Capture the cell that displays the provided text and extract its [X, Y] central coordinate. 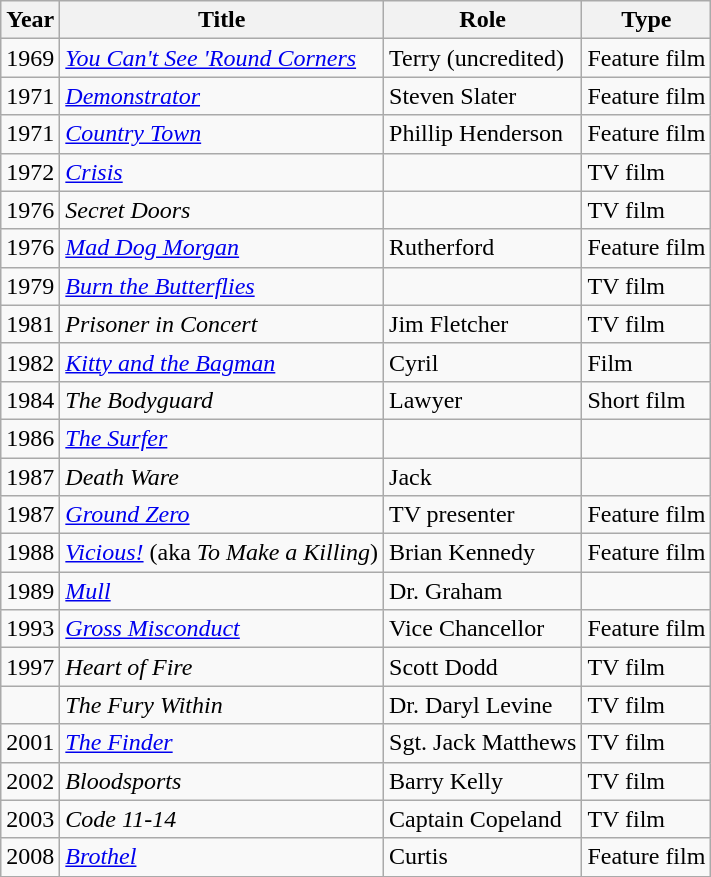
Dr. Graham [483, 591]
Steven Slater [483, 96]
Vice Chancellor [483, 629]
Dr. Daryl Levine [483, 705]
Captain Copeland [483, 819]
Barry Kelly [483, 781]
The Finder [222, 743]
Demonstrator [222, 96]
Type [646, 20]
1989 [30, 591]
The Fury Within [222, 705]
Lawyer [483, 400]
1988 [30, 553]
2001 [30, 743]
1969 [30, 58]
Year [30, 20]
Role [483, 20]
Crisis [222, 172]
Brothel [222, 857]
Curtis [483, 857]
2002 [30, 781]
The Bodyguard [222, 400]
Mad Dog Morgan [222, 248]
Cyril [483, 362]
Bloodsports [222, 781]
1982 [30, 362]
Kitty and the Bagman [222, 362]
Terry (uncredited) [483, 58]
1993 [30, 629]
Jack [483, 477]
Death Ware [222, 477]
Country Town [222, 134]
2008 [30, 857]
TV presenter [483, 515]
Prisoner in Concert [222, 324]
Gross Misconduct [222, 629]
Burn the Butterflies [222, 286]
Heart of Fire [222, 667]
You Can't See 'Round Corners [222, 58]
2003 [30, 819]
1981 [30, 324]
1986 [30, 438]
Secret Doors [222, 210]
Film [646, 362]
Code 11-14 [222, 819]
Title [222, 20]
Phillip Henderson [483, 134]
Short film [646, 400]
The Surfer [222, 438]
1972 [30, 172]
1984 [30, 400]
Ground Zero [222, 515]
Sgt. Jack Matthews [483, 743]
Rutherford [483, 248]
Brian Kennedy [483, 553]
Mull [222, 591]
1997 [30, 667]
Scott Dodd [483, 667]
Vicious! (aka To Make a Killing) [222, 553]
1979 [30, 286]
Jim Fletcher [483, 324]
